Find where the given text appears and provide that cell's center as (X, Y) coordinate. 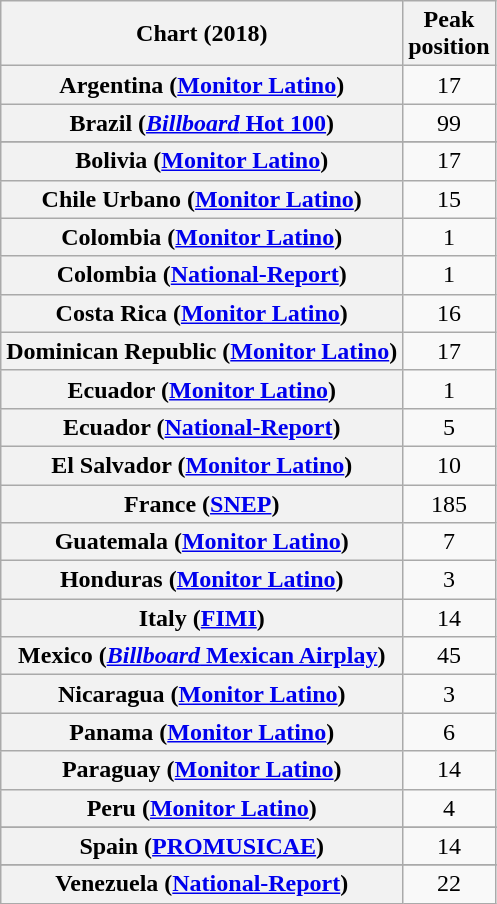
Ecuador (Monitor Latino) (202, 389)
Dominican Republic (Monitor Latino) (202, 351)
99 (449, 123)
Costa Rica (Monitor Latino) (202, 313)
Ecuador (National-Report) (202, 427)
France (SNEP) (202, 503)
10 (449, 465)
185 (449, 503)
Mexico (Billboard Mexican Airplay) (202, 656)
45 (449, 656)
6 (449, 732)
Argentina (Monitor Latino) (202, 85)
Spain (PROMUSICAE) (202, 846)
Chile Urbano (Monitor Latino) (202, 199)
Venezuela (National-Report) (202, 884)
Paraguay (Monitor Latino) (202, 770)
5 (449, 427)
Colombia (National-Report) (202, 275)
Honduras (Monitor Latino) (202, 580)
16 (449, 313)
22 (449, 884)
15 (449, 199)
Peru (Monitor Latino) (202, 808)
7 (449, 542)
Nicaragua (Monitor Latino) (202, 694)
Brazil (Billboard Hot 100) (202, 123)
El Salvador (Monitor Latino) (202, 465)
Colombia (Monitor Latino) (202, 237)
Italy (FIMI) (202, 618)
Bolivia (Monitor Latino) (202, 161)
Chart (2018) (202, 34)
Peakposition (449, 34)
4 (449, 808)
Guatemala (Monitor Latino) (202, 542)
Panama (Monitor Latino) (202, 732)
